Search for the cell housing the specified text and yield its [X, Y] center coordinate. 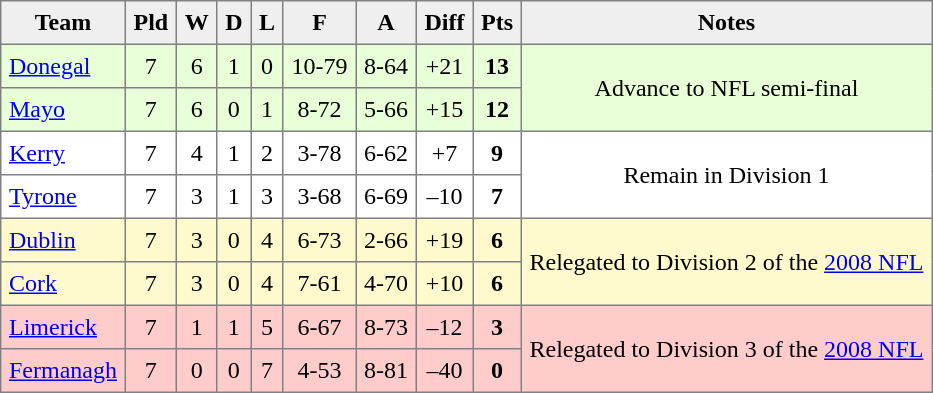
Limerick [63, 327]
3-68 [319, 197]
W [196, 23]
L [268, 23]
+15 [444, 110]
+10 [444, 284]
Fermanagh [63, 371]
10-79 [319, 66]
Relegated to Division 3 of the 2008 NFL [726, 348]
3-78 [319, 153]
7-61 [319, 284]
5-66 [386, 110]
6-69 [386, 197]
Relegated to Division 2 of the 2008 NFL [726, 262]
+7 [444, 153]
6-73 [319, 240]
A [386, 23]
–10 [444, 197]
6-62 [386, 153]
D [234, 23]
2 [268, 153]
+19 [444, 240]
–40 [444, 371]
Dublin [63, 240]
F [319, 23]
8-81 [386, 371]
Notes [726, 23]
4-53 [319, 371]
12 [497, 110]
6-67 [319, 327]
Remain in Division 1 [726, 174]
2-66 [386, 240]
9 [497, 153]
Donegal [63, 66]
Kerry [63, 153]
Tyrone [63, 197]
Mayo [63, 110]
Pld [150, 23]
–12 [444, 327]
5 [268, 327]
Advance to NFL semi-final [726, 88]
13 [497, 66]
Cork [63, 284]
Diff [444, 23]
Team [63, 23]
8-72 [319, 110]
Pts [497, 23]
8-64 [386, 66]
8-73 [386, 327]
4-70 [386, 284]
+21 [444, 66]
